Pinpoint the cell where the given text exists, returning its [x, y] midpoint coordinate. 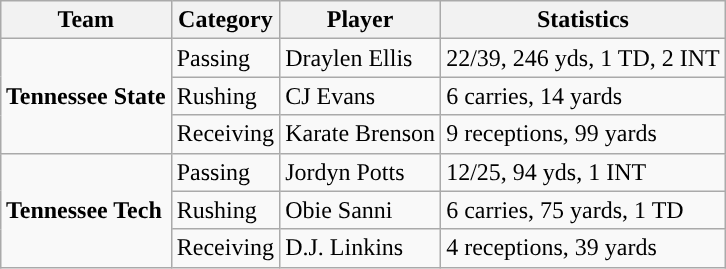
Tennessee Tech [86, 210]
Category [225, 20]
Statistics [584, 20]
6 carries, 75 yards, 1 TD [584, 210]
4 receptions, 39 yards [584, 248]
Tennessee State [86, 96]
Team [86, 20]
12/25, 94 yds, 1 INT [584, 172]
D.J. Linkins [360, 248]
Karate Brenson [360, 134]
CJ Evans [360, 96]
6 carries, 14 yards [584, 96]
Player [360, 20]
22/39, 246 yds, 1 TD, 2 INT [584, 58]
Draylen Ellis [360, 58]
Obie Sanni [360, 210]
9 receptions, 99 yards [584, 134]
Jordyn Potts [360, 172]
